Search for the cell housing the specified text and yield its (X, Y) center coordinate. 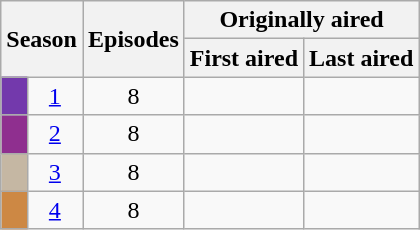
4 (54, 210)
Last aired (362, 58)
Originally aired (302, 20)
3 (54, 172)
Season (42, 39)
First aired (244, 58)
Episodes (133, 39)
1 (54, 96)
2 (54, 134)
